Determine the [x, y] coordinate at the center of the cell enclosing the given text.  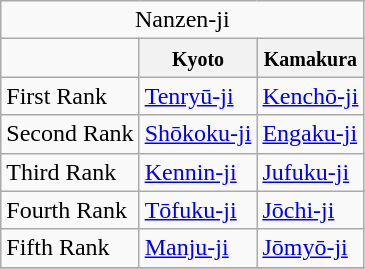
Fifth Rank [70, 248]
Fourth Rank [70, 210]
Tōfuku-ji [198, 210]
Jufuku-ji [310, 172]
Kenchō-ji [310, 96]
Shōkoku-ji [198, 134]
Manju-ji [198, 248]
Second Rank [70, 134]
Jōchi-ji [310, 210]
Kamakura [310, 58]
Third Rank [70, 172]
Jōmyō-ji [310, 248]
First Rank [70, 96]
Kennin-ji [198, 172]
Engaku-ji [310, 134]
Tenryū-ji [198, 96]
Kyoto [198, 58]
Nanzen-ji [182, 20]
